Determine the [x, y] coordinate at the center of the cell enclosing the given text.  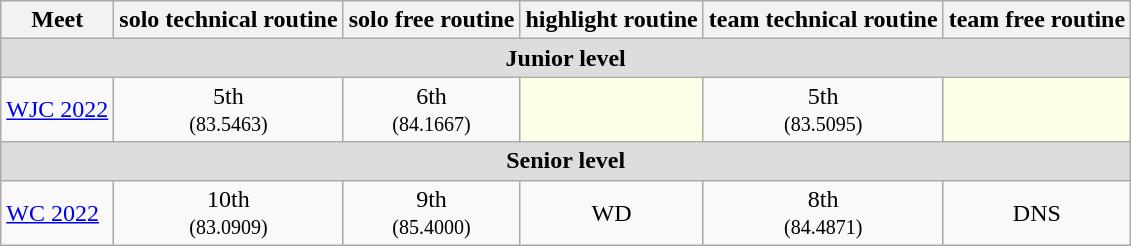
solo free routine [432, 20]
6th(84.1667) [432, 110]
WJC 2022 [58, 110]
team technical routine [823, 20]
WD [612, 212]
Meet [58, 20]
Junior level [566, 58]
WC 2022 [58, 212]
solo technical routine [228, 20]
8th(84.4871) [823, 212]
10th(83.0909) [228, 212]
DNS [1036, 212]
9th(85.4000) [432, 212]
team free routine [1036, 20]
5th(83.5095) [823, 110]
highlight routine [612, 20]
5th(83.5463) [228, 110]
Senior level [566, 161]
